Extract the [X, Y] coordinate from the center of the cell holding the provided text.  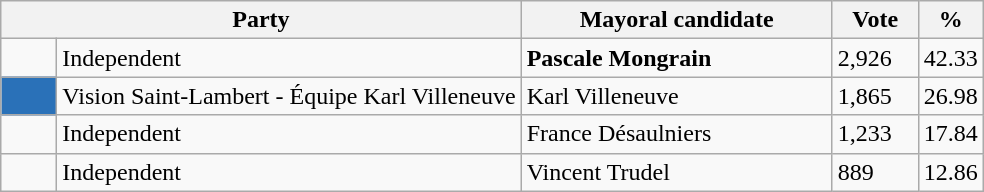
2,926 [875, 58]
Vote [875, 20]
Pascale Mongrain [676, 58]
26.98 [950, 96]
Vincent Trudel [676, 172]
Karl Villeneuve [676, 96]
Mayoral candidate [676, 20]
Party [261, 20]
12.86 [950, 172]
% [950, 20]
42.33 [950, 58]
France Désaulniers [676, 134]
17.84 [950, 134]
889 [875, 172]
Vision Saint-Lambert - Équipe Karl Villeneuve [289, 96]
1,865 [875, 96]
1,233 [875, 134]
